Pinpoint the cell where the given text exists, returning its [x, y] midpoint coordinate. 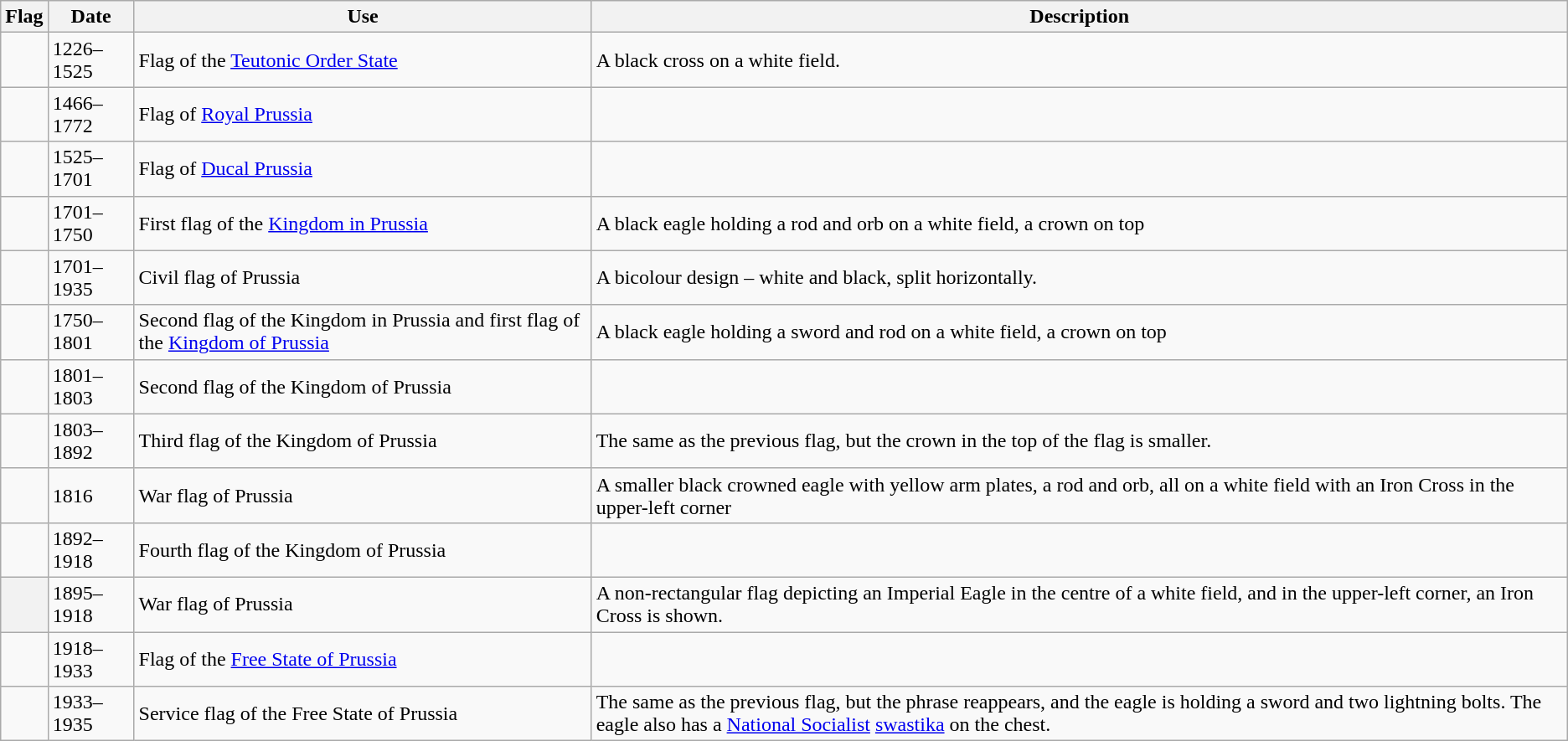
Fourth flag of the Kingdom of Prussia [363, 549]
1226–1525 [90, 60]
A black eagle holding a rod and orb on a white field, a crown on top [1079, 223]
Flag [24, 17]
1801–1803 [90, 387]
The same as the previous flag, but the crown in the top of the flag is smaller. [1079, 440]
Flag of the Free State of Prussia [363, 658]
Civil flag of Prussia [363, 278]
1466–1772 [90, 114]
Flag of Ducal Prussia [363, 169]
1933–1935 [90, 713]
Flag of Royal Prussia [363, 114]
Third flag of the Kingdom of Prussia [363, 440]
Description [1079, 17]
Flag of the Teutonic Order State [363, 60]
A non-rectangular flag depicting an Imperial Eagle in the centre of a white field, and in the upper-left corner, an Iron Cross is shown. [1079, 605]
1701–1750 [90, 223]
1918–1933 [90, 658]
A bicolour design – white and black, split horizontally. [1079, 278]
1816 [90, 496]
1701–1935 [90, 278]
Date [90, 17]
A black cross on a white field. [1079, 60]
Use [363, 17]
Second flag of the Kingdom in Prussia and first flag of the Kingdom of Prussia [363, 332]
Second flag of the Kingdom of Prussia [363, 387]
1750–1801 [90, 332]
1803–1892 [90, 440]
A black eagle holding a sword and rod on a white field, a crown on top [1079, 332]
Service flag of the Free State of Prussia [363, 713]
1895–1918 [90, 605]
1525–1701 [90, 169]
1892–1918 [90, 549]
First flag of the Kingdom in Prussia [363, 223]
A smaller black crowned eagle with yellow arm plates, a rod and orb, all on a white field with an Iron Cross in the upper-left corner [1079, 496]
